Output the [X, Y] coordinate of the center of the cell containing the given text.  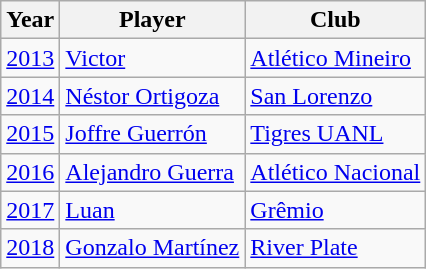
Tigres UANL [336, 134]
2013 [30, 58]
2017 [30, 210]
Joffre Guerrón [152, 134]
Néstor Ortigoza [152, 96]
2018 [30, 248]
Victor [152, 58]
2014 [30, 96]
Year [30, 20]
2016 [30, 172]
Gonzalo Martínez [152, 248]
River Plate [336, 248]
Alejandro Guerra [152, 172]
Atlético Mineiro [336, 58]
Luan [152, 210]
Player [152, 20]
2015 [30, 134]
San Lorenzo [336, 96]
Atlético Nacional [336, 172]
Grêmio [336, 210]
Club [336, 20]
